Find where the given text appears and provide that cell's center as [x, y] coordinate. 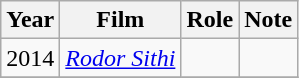
Film [120, 20]
Rodor Sithi [120, 58]
2014 [30, 58]
Year [30, 20]
Note [268, 20]
Role [210, 20]
